Find where the given text appears and provide that cell's center as (x, y) coordinate. 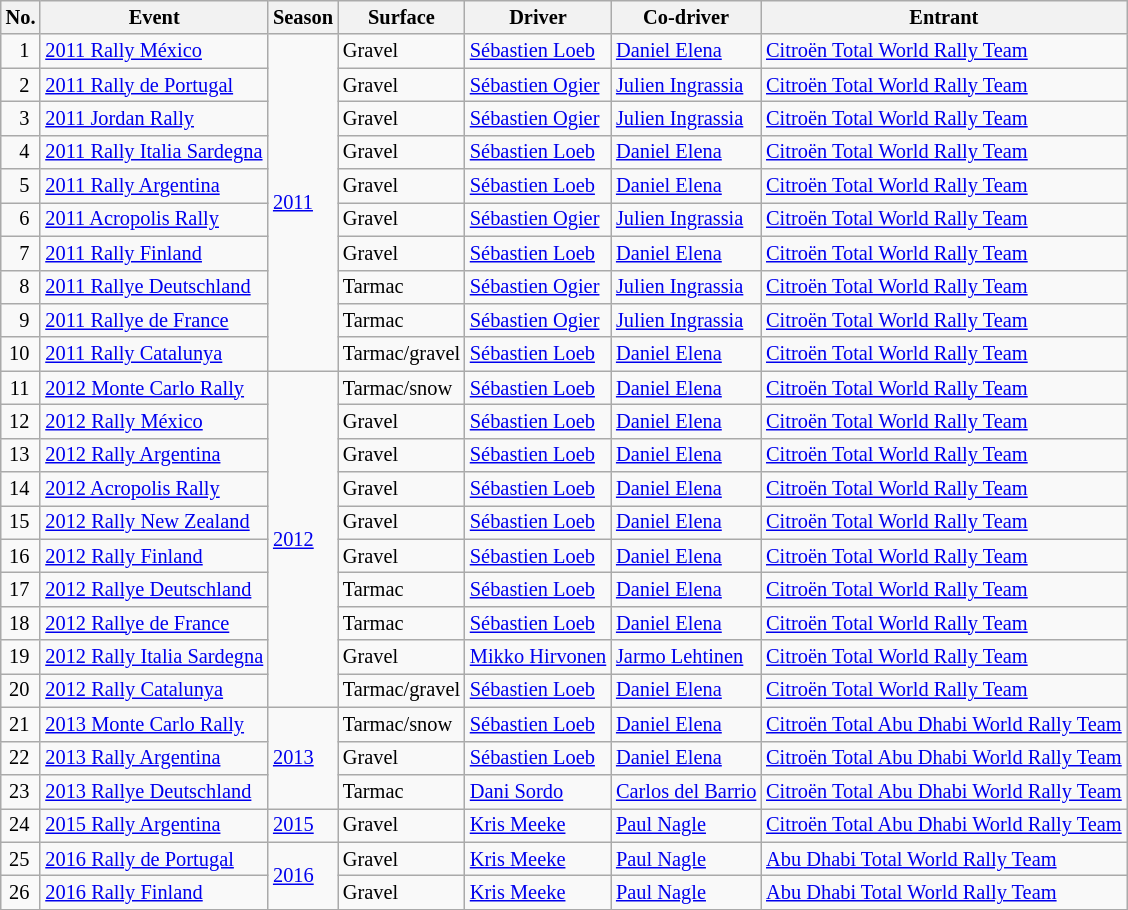
21 (21, 724)
12 (21, 421)
2011 Rally Finland (154, 253)
2013 Monte Carlo Rally (154, 724)
26 (21, 892)
Surface (402, 17)
2011 Rally Italia Sardegna (154, 152)
2013 (303, 758)
Driver (538, 17)
Event (154, 17)
3 (21, 118)
2012 Rally New Zealand (154, 522)
2012 Rally Catalunya (154, 690)
2016 Rally Finland (154, 892)
14 (21, 489)
2011 Acropolis Rally (154, 219)
18 (21, 623)
23 (21, 791)
10 (21, 354)
2011 Jordan Rally (154, 118)
25 (21, 859)
2012 (303, 540)
15 (21, 522)
2011 Rallye Deutschland (154, 287)
No. (21, 17)
24 (21, 825)
4 (21, 152)
2011 Rally Argentina (154, 186)
2012 Rally México (154, 421)
Season (303, 17)
2012 Rally Finland (154, 556)
Dani Sordo (538, 791)
2012 Rally Italia Sardegna (154, 657)
2015 Rally Argentina (154, 825)
2012 Acropolis Rally (154, 489)
13 (21, 455)
5 (21, 186)
2011 (303, 202)
2013 Rally Argentina (154, 758)
Entrant (944, 17)
6 (21, 219)
7 (21, 253)
2012 Rallye Deutschland (154, 589)
11 (21, 388)
2011 Rallye de France (154, 320)
9 (21, 320)
1 (21, 51)
Jarmo Lehtinen (686, 657)
2011 Rally Catalunya (154, 354)
2015 (303, 825)
2012 Rally Argentina (154, 455)
19 (21, 657)
2 (21, 85)
Co-driver (686, 17)
8 (21, 287)
2011 Rally México (154, 51)
20 (21, 690)
Carlos del Barrio (686, 791)
2012 Monte Carlo Rally (154, 388)
22 (21, 758)
2016 (303, 876)
2016 Rally de Portugal (154, 859)
2013 Rallye Deutschland (154, 791)
Mikko Hirvonen (538, 657)
16 (21, 556)
2011 Rally de Portugal (154, 85)
17 (21, 589)
2012 Rallye de France (154, 623)
